Return [x, y] of the center of cell containing provided text 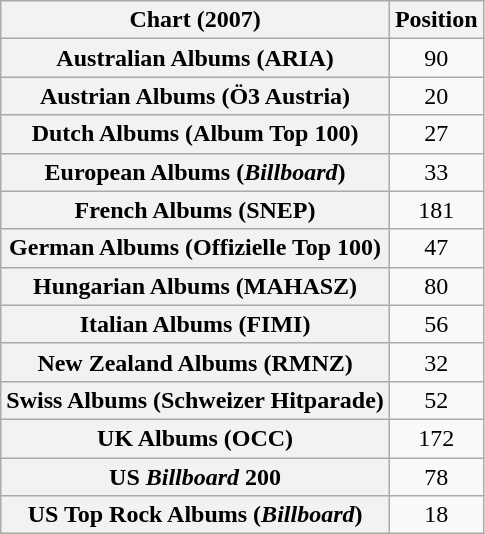
Italian Albums (FIMI) [196, 324]
New Zealand Albums (RMNZ) [196, 362]
20 [436, 96]
181 [436, 210]
33 [436, 172]
Chart (2007) [196, 20]
Austrian Albums (Ö3 Austria) [196, 96]
80 [436, 286]
French Albums (SNEP) [196, 210]
US Billboard 200 [196, 477]
90 [436, 58]
Swiss Albums (Schweizer Hitparade) [196, 400]
German Albums (Offizielle Top 100) [196, 248]
78 [436, 477]
Hungarian Albums (MAHASZ) [196, 286]
Australian Albums (ARIA) [196, 58]
Position [436, 20]
18 [436, 515]
27 [436, 134]
32 [436, 362]
52 [436, 400]
UK Albums (OCC) [196, 438]
56 [436, 324]
Dutch Albums (Album Top 100) [196, 134]
172 [436, 438]
US Top Rock Albums (Billboard) [196, 515]
European Albums (Billboard) [196, 172]
47 [436, 248]
